From the cell containing the given text, extract its center point as (x, y) coordinate. 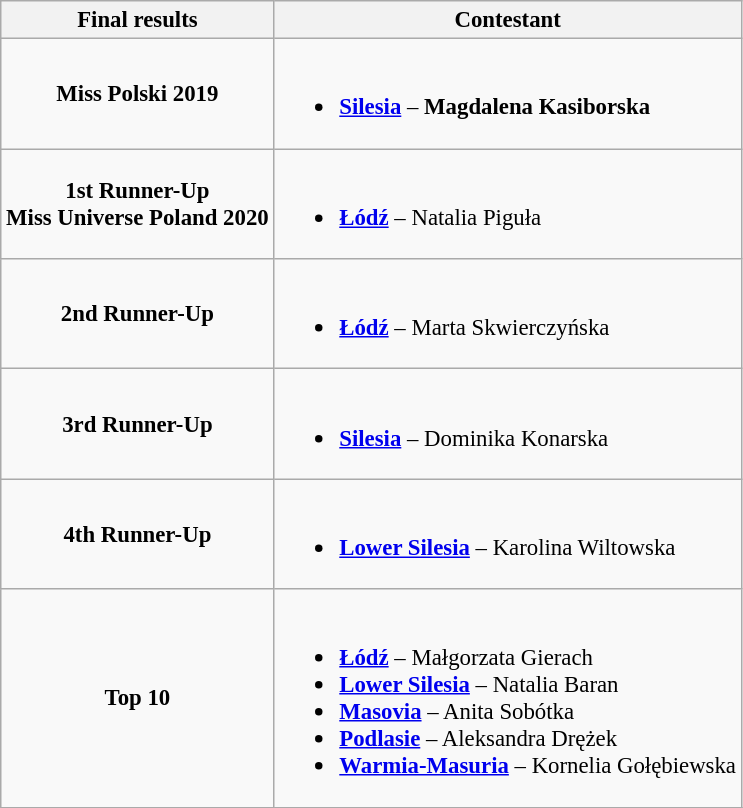
Silesia – Dominika Konarska (508, 424)
Top 10 (138, 698)
Final results (138, 20)
2nd Runner-Up (138, 314)
Silesia – Magdalena Kasiborska (508, 94)
4th Runner-Up (138, 534)
Łódź – Natalia Piguła (508, 204)
Contestant (508, 20)
Miss Polski 2019 (138, 94)
Łódź – Małgorzata Gierach Lower Silesia – Natalia Baran Masovia – Anita Sobótka Podlasie – Aleksandra Drężek Warmia-Masuria – Kornelia Gołębiewska (508, 698)
1st Runner-UpMiss Universe Poland 2020 (138, 204)
3rd Runner-Up (138, 424)
Lower Silesia – Karolina Wiltowska (508, 534)
Łódź – Marta Skwierczyńska (508, 314)
